For the text-containing cell, return its midpoint in [X, Y] coordinate format. 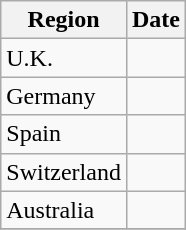
Switzerland [64, 172]
U.K. [64, 58]
Germany [64, 96]
Spain [64, 134]
Australia [64, 210]
Region [64, 20]
Date [156, 20]
